Find where the given text appears and provide that cell's center as (x, y) coordinate. 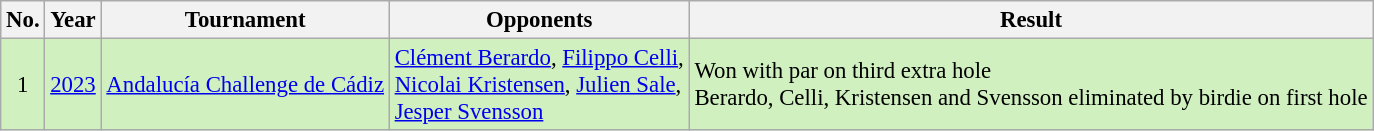
1 (23, 85)
No. (23, 20)
Clément Berardo, Filippo Celli, Nicolai Kristensen, Julien Sale, Jesper Svensson (539, 85)
Year (73, 20)
2023 (73, 85)
Won with par on third extra holeBerardo, Celli, Kristensen and Svensson eliminated by birdie on first hole (1031, 85)
Andalucía Challenge de Cádiz (245, 85)
Tournament (245, 20)
Result (1031, 20)
Opponents (539, 20)
